Identify which cell holds the provided text, then report its [X, Y] central coordinate. 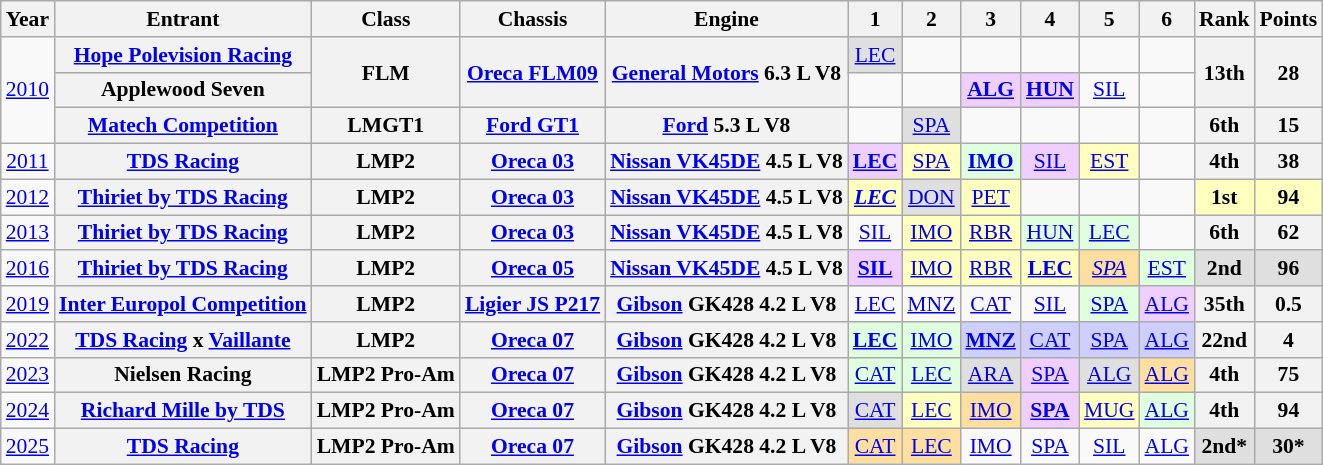
Rank [1224, 19]
2013 [28, 233]
1 [876, 19]
28 [1289, 72]
Hope Polevision Racing [183, 55]
0.5 [1289, 304]
FLM [386, 72]
5 [1110, 19]
TDS Racing x Vaillante [183, 340]
Richard Mille by TDS [183, 411]
Entrant [183, 19]
LMGT1 [386, 126]
75 [1289, 375]
22nd [1224, 340]
3 [990, 19]
ARA [990, 375]
96 [1289, 269]
2025 [28, 447]
Oreca 05 [532, 269]
Points [1289, 19]
15 [1289, 126]
2nd* [1224, 447]
1st [1224, 197]
62 [1289, 233]
General Motors 6.3 L V8 [726, 72]
Ligier JS P217 [532, 304]
2023 [28, 375]
Inter Europol Competition [183, 304]
PET [990, 197]
Ford 5.3 L V8 [726, 126]
DON [931, 197]
Oreca FLM09 [532, 72]
13th [1224, 72]
6 [1167, 19]
2019 [28, 304]
MUG [1110, 411]
Nielsen Racing [183, 375]
Engine [726, 19]
Ford GT1 [532, 126]
2022 [28, 340]
2012 [28, 197]
Class [386, 19]
35th [1224, 304]
2 [931, 19]
2nd [1224, 269]
Year [28, 19]
Applewood Seven [183, 90]
2024 [28, 411]
38 [1289, 162]
Chassis [532, 19]
2011 [28, 162]
Matech Competition [183, 126]
30* [1289, 447]
2016 [28, 269]
2010 [28, 90]
